Pinpoint the cell where the given text exists, returning its (x, y) midpoint coordinate. 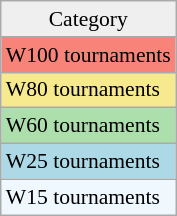
W80 tournaments (88, 90)
W60 tournaments (88, 126)
W25 tournaments (88, 162)
Category (88, 19)
W15 tournaments (88, 197)
W100 tournaments (88, 55)
